Identify which cell holds the provided text, then report its (X, Y) central coordinate. 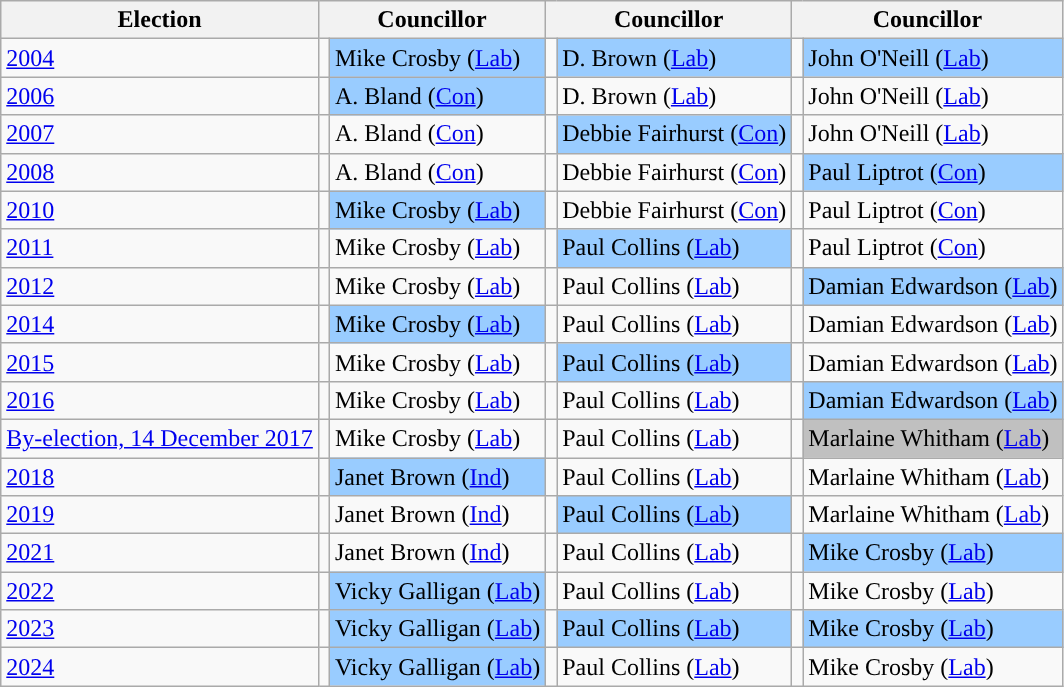
2008 (160, 172)
2019 (160, 515)
Election (160, 20)
2016 (160, 400)
2024 (160, 667)
2015 (160, 362)
2023 (160, 629)
2021 (160, 553)
2014 (160, 324)
2011 (160, 248)
2006 (160, 96)
2018 (160, 477)
2022 (160, 591)
2010 (160, 210)
By-election, 14 December 2017 (160, 438)
2007 (160, 134)
2012 (160, 286)
2004 (160, 58)
